Find where the given text appears and provide that cell's center as (X, Y) coordinate. 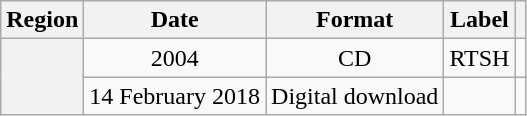
14 February 2018 (175, 96)
Label (480, 20)
CD (355, 58)
RTSH (480, 58)
Date (175, 20)
Region (42, 20)
Digital download (355, 96)
2004 (175, 58)
Format (355, 20)
